Return the (x, y) coordinate for the center point of the cell that contains the specified text.  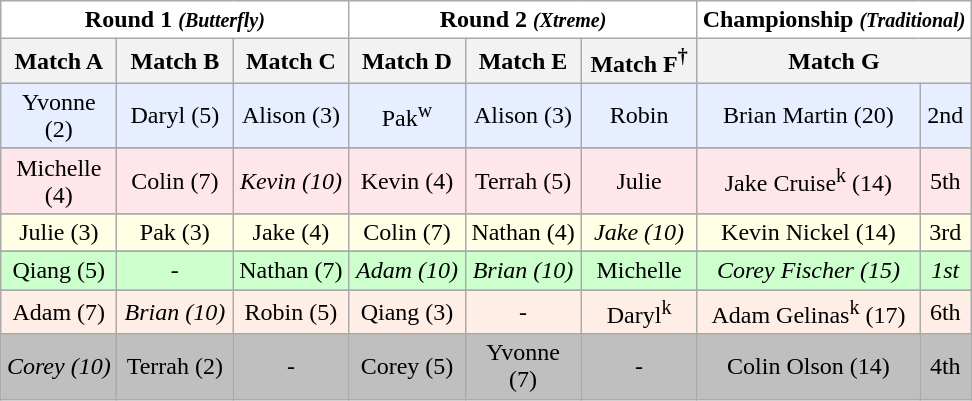
Round 1 (Butterfly) (175, 20)
Jake Cruisek (14) (808, 180)
Corey Fischer (15) (808, 271)
5th (946, 180)
Adam (7) (59, 312)
Qiang (3) (407, 312)
Brian Martin (20) (808, 116)
Championship (Traditional) (834, 20)
Terrah (5) (523, 180)
1st (946, 271)
Pak (3) (175, 232)
Match F† (639, 62)
Kevin (10) (291, 180)
Darylk (639, 312)
Nathan (4) (523, 232)
2nd (946, 116)
Pakw (407, 116)
Adam (10) (407, 271)
Round 2 (Xtreme) (523, 20)
Daryl (5) (175, 116)
Nathan (7) (291, 271)
Colin Olson (14) (808, 366)
Match A (59, 62)
Match B (175, 62)
Jake (10) (639, 232)
Corey (5) (407, 366)
Robin (639, 116)
Jake (4) (291, 232)
3rd (946, 232)
Qiang (5) (59, 271)
Julie (3) (59, 232)
6th (946, 312)
Match D (407, 62)
Kevin Nickel (14) (808, 232)
Match E (523, 62)
Kevin (4) (407, 180)
Michelle (4) (59, 180)
Robin (5) (291, 312)
Terrah (2) (175, 366)
Julie (639, 180)
Corey (10) (59, 366)
Adam Gelinask (17) (808, 312)
Yvonne (2) (59, 116)
4th (946, 366)
Yvonne (7) (523, 366)
Michelle (639, 271)
Match C (291, 62)
Match G (834, 62)
